Scan for the cell matching the given text and deliver its (x, y) coordinate at center. 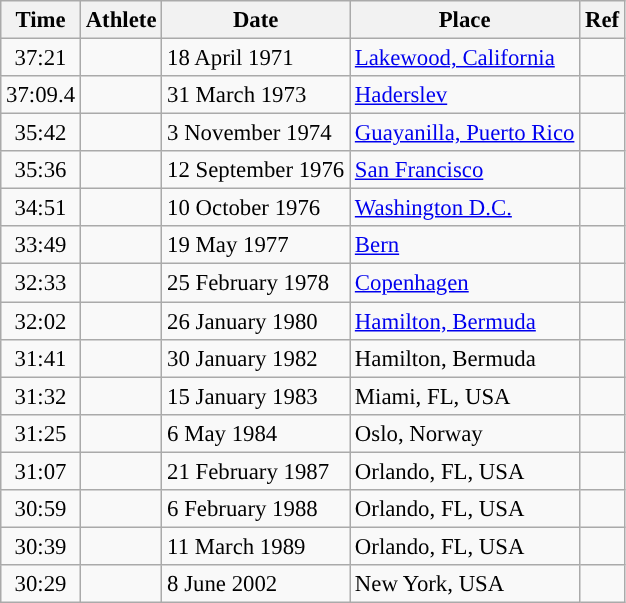
21 February 1987 (256, 471)
31 March 1973 (256, 95)
37:21 (41, 58)
Ref (602, 20)
6 May 1984 (256, 433)
Miami, FL, USA (465, 396)
37:09.4 (41, 95)
Oslo, Norway (465, 433)
Athlete (120, 20)
11 March 1989 (256, 546)
Guayanilla, Puerto Rico (465, 133)
35:42 (41, 133)
25 February 1978 (256, 283)
Place (465, 20)
31:41 (41, 358)
32:02 (41, 321)
19 May 1977 (256, 245)
30:59 (41, 509)
3 November 1974 (256, 133)
18 April 1971 (256, 58)
34:51 (41, 208)
New York, USA (465, 584)
30 January 1982 (256, 358)
10 October 1976 (256, 208)
Date (256, 20)
33:49 (41, 245)
30:29 (41, 584)
31:07 (41, 471)
8 June 2002 (256, 584)
12 September 1976 (256, 170)
Lakewood, California (465, 58)
Bern (465, 245)
Washington D.C. (465, 208)
Time (41, 20)
San Francisco (465, 170)
Haderslev (465, 95)
Copenhagen (465, 283)
35:36 (41, 170)
15 January 1983 (256, 396)
6 February 1988 (256, 509)
26 January 1980 (256, 321)
31:25 (41, 433)
31:32 (41, 396)
30:39 (41, 546)
32:33 (41, 283)
